Scan for the cell matching the given text and deliver its (x, y) coordinate at center. 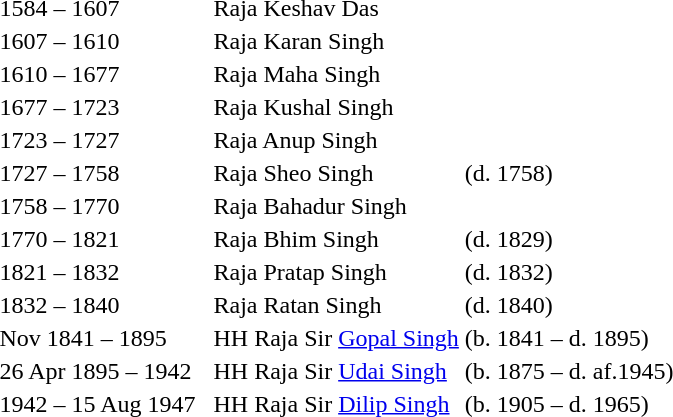
Raja Pratap Singh (336, 272)
Raja Ratan Singh (336, 305)
Raja Sheo Singh (336, 173)
Raja Bhim Singh (336, 239)
Raja Karan Singh (336, 41)
Raja Maha Singh (336, 74)
Raja Anup Singh (336, 140)
Raja Bahadur Singh (336, 206)
HH Raja Sir Udai Singh (336, 371)
Raja Kushal Singh (336, 107)
HH Raja Sir Gopal Singh (336, 338)
